Identify which cell holds the provided text, then report its (x, y) central coordinate. 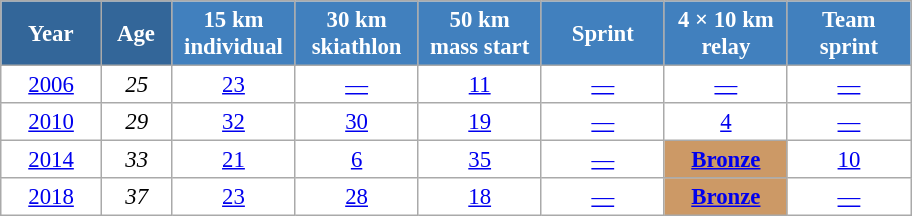
2018 (52, 197)
29 (136, 122)
Team sprint (848, 34)
15 km individual (234, 34)
10 (848, 160)
30 (356, 122)
28 (356, 197)
2010 (52, 122)
18 (480, 197)
4 (726, 122)
2006 (52, 85)
Age (136, 34)
19 (480, 122)
11 (480, 85)
2014 (52, 160)
Sprint (602, 34)
33 (136, 160)
6 (356, 160)
30 km skiathlon (356, 34)
50 km mass start (480, 34)
25 (136, 85)
21 (234, 160)
Year (52, 34)
4 × 10 km relay (726, 34)
35 (480, 160)
37 (136, 197)
32 (234, 122)
